Pinpoint the cell where the given text exists, returning its (x, y) midpoint coordinate. 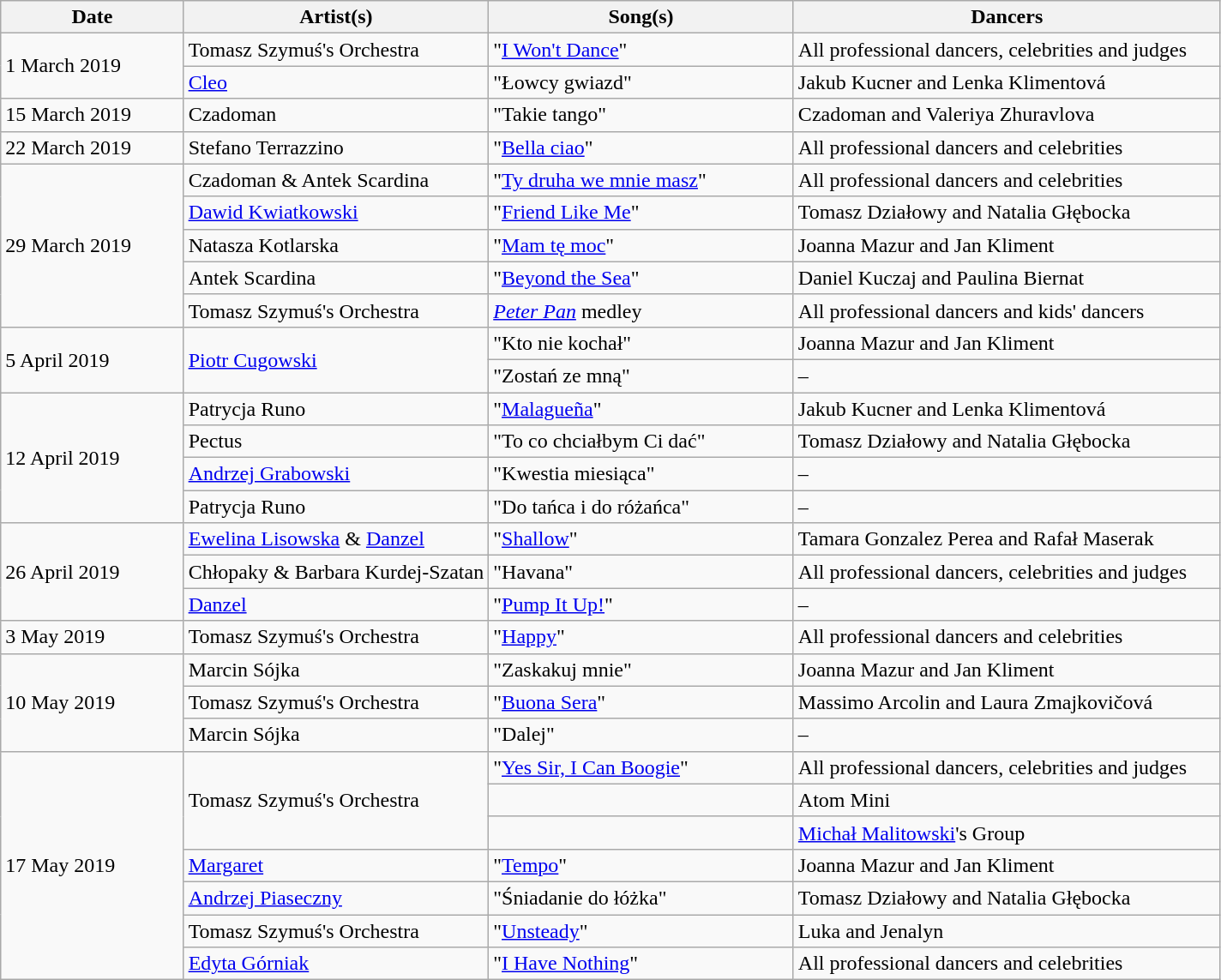
Cleo (336, 82)
26 April 2019 (93, 572)
"Takie tango" (641, 115)
5 April 2019 (93, 359)
Stefano Terrazzino (336, 147)
Czadoman (336, 115)
"Zostań ze mną" (641, 376)
Dawid Kwiatkowski (336, 213)
"I Have Nothing" (641, 964)
"Do tańca i do różańca" (641, 507)
"To co chciałbym Ci dać" (641, 442)
All professional dancers and kids' dancers (1007, 310)
Atom Mini (1007, 800)
"Happy" (641, 637)
Czadoman & Antek Scardina (336, 180)
Andrzej Grabowski (336, 474)
"Dalej" (641, 735)
"Buona Sera" (641, 702)
"Bella ciao" (641, 147)
1 March 2019 (93, 66)
Massimo Arcolin and Laura Zmajkovičová (1007, 702)
Daniel Kuczaj and Paulina Biernat (1007, 278)
3 May 2019 (93, 637)
"Mam tę moc" (641, 245)
Piotr Cugowski (336, 359)
17 May 2019 (93, 865)
Ewelina Lisowska & Danzel (336, 539)
29 March 2019 (93, 245)
Margaret (336, 865)
"Unsteady" (641, 930)
"Friend Like Me" (641, 213)
"Śniadanie do łóżka" (641, 898)
"I Won't Dance" (641, 50)
"Pump It Up!" (641, 604)
"Kto nie kochał" (641, 343)
"Ty druha we mnie masz" (641, 180)
"Malagueña" (641, 409)
Michał Malitowski's Group (1007, 833)
15 March 2019 (93, 115)
"Zaskakuj mnie" (641, 670)
Tamara Gonzalez Perea and Rafał Maserak (1007, 539)
Chłopaky & Barbara Kurdej-Szatan (336, 572)
Luka and Jenalyn (1007, 930)
"Shallow" (641, 539)
Edyta Górniak (336, 964)
"Łowcy gwiazd" (641, 82)
"Havana" (641, 572)
Andrzej Piaseczny (336, 898)
"Tempo" (641, 865)
10 May 2019 (93, 702)
Dancers (1007, 17)
Natasza Kotlarska (336, 245)
12 April 2019 (93, 458)
Artist(s) (336, 17)
"Kwestia miesiąca" (641, 474)
22 March 2019 (93, 147)
Peter Pan medley (641, 310)
Czadoman and Valeriya Zhuravlova (1007, 115)
Danzel (336, 604)
Antek Scardina (336, 278)
"Beyond the Sea" (641, 278)
Pectus (336, 442)
"Yes Sir, I Can Boogie" (641, 767)
Song(s) (641, 17)
Date (93, 17)
